Search for the cell housing the specified text and yield its [X, Y] center coordinate. 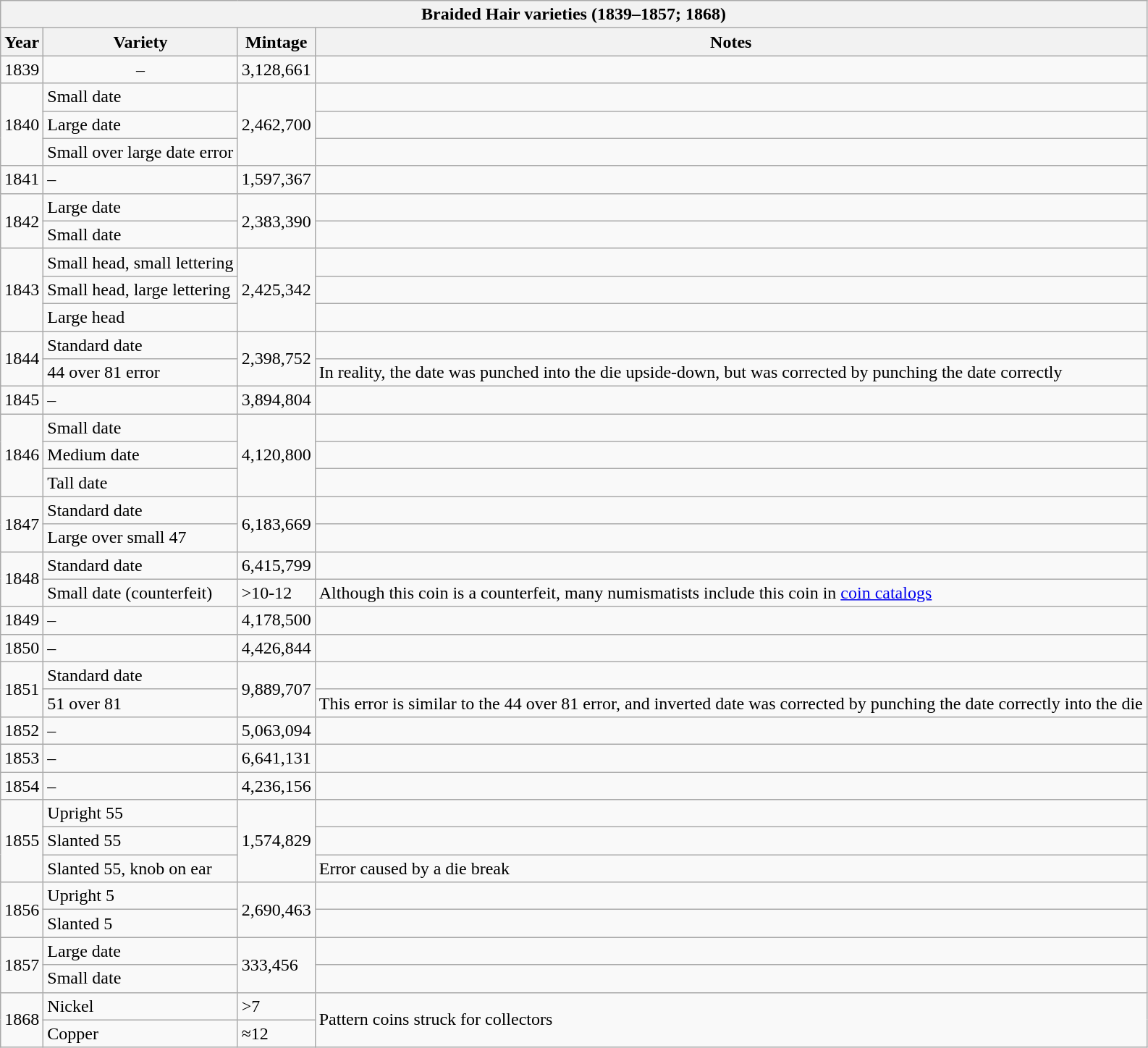
Although this coin is a counterfeit, many numismatists include this coin in coin catalogs [731, 593]
Notes [731, 42]
Nickel [140, 1006]
1856 [22, 910]
Upright 55 [140, 814]
6,183,669 [277, 524]
4,120,800 [277, 455]
1845 [22, 400]
Year [22, 42]
44 over 81 error [140, 373]
1854 [22, 785]
1842 [22, 221]
Mintage [277, 42]
1849 [22, 620]
1839 [22, 69]
1857 [22, 965]
Braided Hair varieties (1839–1857; 1868) [574, 14]
Slanted 55, knob on ear [140, 869]
333,456 [277, 965]
1848 [22, 579]
1846 [22, 455]
1851 [22, 689]
Error caused by a die break [731, 869]
4,426,844 [277, 648]
Small over large date error [140, 152]
1847 [22, 524]
Slanted 5 [140, 924]
Pattern coins struck for collectors [731, 1020]
Small head, small lettering [140, 262]
9,889,707 [277, 689]
51 over 81 [140, 703]
1,597,367 [277, 179]
1841 [22, 179]
6,415,799 [277, 565]
2,462,700 [277, 124]
3,128,661 [277, 69]
1853 [22, 758]
>7 [277, 1006]
Medium date [140, 455]
4,178,500 [277, 620]
Large head [140, 317]
Tall date [140, 483]
1852 [22, 730]
1844 [22, 359]
Copper [140, 1034]
2,383,390 [277, 221]
1843 [22, 290]
1850 [22, 648]
Large over small 47 [140, 538]
Variety [140, 42]
In reality, the date was punched into the die upside-down, but was corrected by punching the date correctly [731, 373]
1868 [22, 1020]
2,398,752 [277, 359]
2,690,463 [277, 910]
>10-12 [277, 593]
6,641,131 [277, 758]
4,236,156 [277, 785]
1,574,829 [277, 841]
Small date (counterfeit) [140, 593]
2,425,342 [277, 290]
Upright 5 [140, 896]
1855 [22, 841]
Slanted 55 [140, 841]
≈12 [277, 1034]
5,063,094 [277, 730]
This error is similar to the 44 over 81 error, and inverted date was corrected by punching the date correctly into the die [731, 703]
3,894,804 [277, 400]
Small head, large lettering [140, 290]
1840 [22, 124]
